For the text-containing cell, return its midpoint in [X, Y] coordinate format. 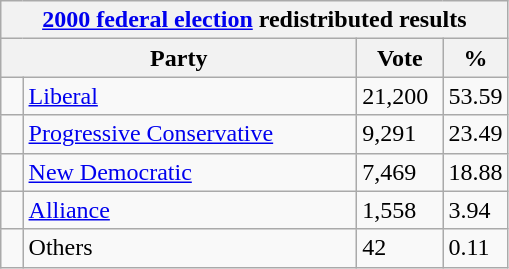
Vote [400, 58]
% [476, 58]
23.49 [476, 134]
Alliance [190, 210]
1,558 [400, 210]
Others [190, 248]
2000 federal election redistributed results [254, 20]
42 [400, 248]
Party [179, 58]
3.94 [476, 210]
New Democratic [190, 172]
0.11 [476, 248]
9,291 [400, 134]
Progressive Conservative [190, 134]
18.88 [476, 172]
Liberal [190, 96]
21,200 [400, 96]
53.59 [476, 96]
7,469 [400, 172]
